Find where the given text appears and provide that cell's center as (X, Y) coordinate. 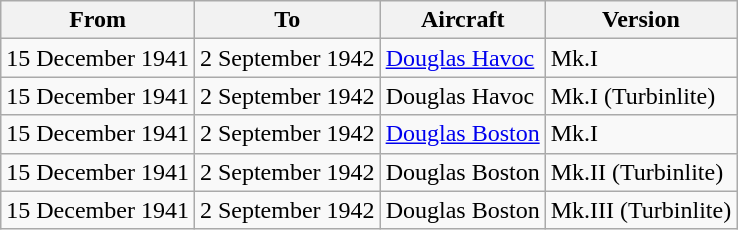
From (98, 20)
Version (641, 20)
Aircraft (462, 20)
Mk.III (Turbinlite) (641, 210)
Mk.II (Turbinlite) (641, 172)
To (287, 20)
Mk.I (Turbinlite) (641, 96)
